Return (x, y) of the center of cell containing provided text 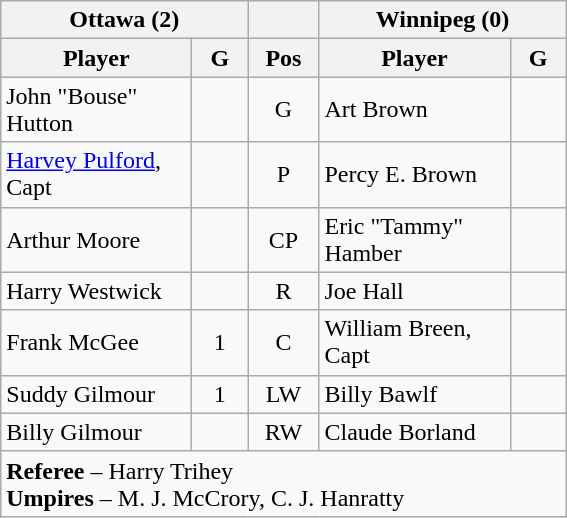
William Breen, Capt (414, 342)
Billy Gilmour (96, 432)
Eric "Tammy" Hamber (414, 240)
Arthur Moore (96, 240)
CP (284, 240)
RW (284, 432)
Claude Borland (414, 432)
P (284, 174)
Pos (284, 58)
Frank McGee (96, 342)
Harvey Pulford, Capt (96, 174)
Referee – Harry TriheyUmpires – M. J. McCrory, C. J. Hanratty (284, 484)
Ottawa (2) (124, 20)
C (284, 342)
LW (284, 394)
Suddy Gilmour (96, 394)
Art Brown (414, 110)
R (284, 291)
John "Bouse" Hutton (96, 110)
Harry Westwick (96, 291)
Billy Bawlf (414, 394)
Winnipeg (0) (442, 20)
Joe Hall (414, 291)
Percy E. Brown (414, 174)
